Identify which cell holds the provided text, then report its [x, y] central coordinate. 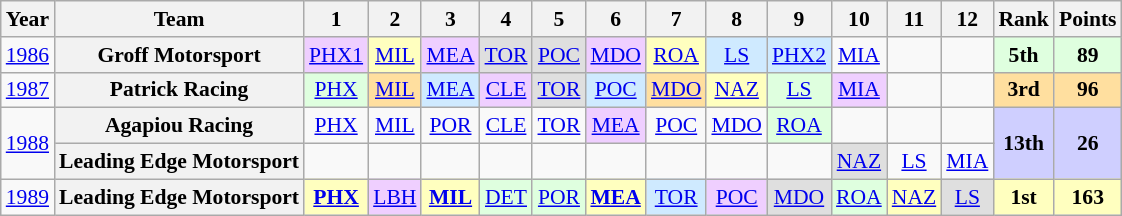
2 [394, 19]
1987 [28, 90]
5 [558, 19]
1986 [28, 55]
26 [1088, 144]
3rd [1024, 90]
Year [28, 19]
89 [1088, 55]
LBH [394, 197]
8 [736, 19]
9 [799, 19]
6 [616, 19]
1 [336, 19]
5th [1024, 55]
1988 [28, 144]
163 [1088, 197]
1989 [28, 197]
Patrick Racing [179, 90]
PHX2 [799, 55]
11 [914, 19]
13th [1024, 144]
Agapiou Racing [179, 126]
10 [859, 19]
DET [506, 197]
Groff Motorsport [179, 55]
3 [450, 19]
1st [1024, 197]
12 [967, 19]
Team [179, 19]
Points [1088, 19]
PHX1 [336, 55]
7 [676, 19]
Rank [1024, 19]
4 [506, 19]
96 [1088, 90]
